Search for the cell housing the specified text and yield its [X, Y] center coordinate. 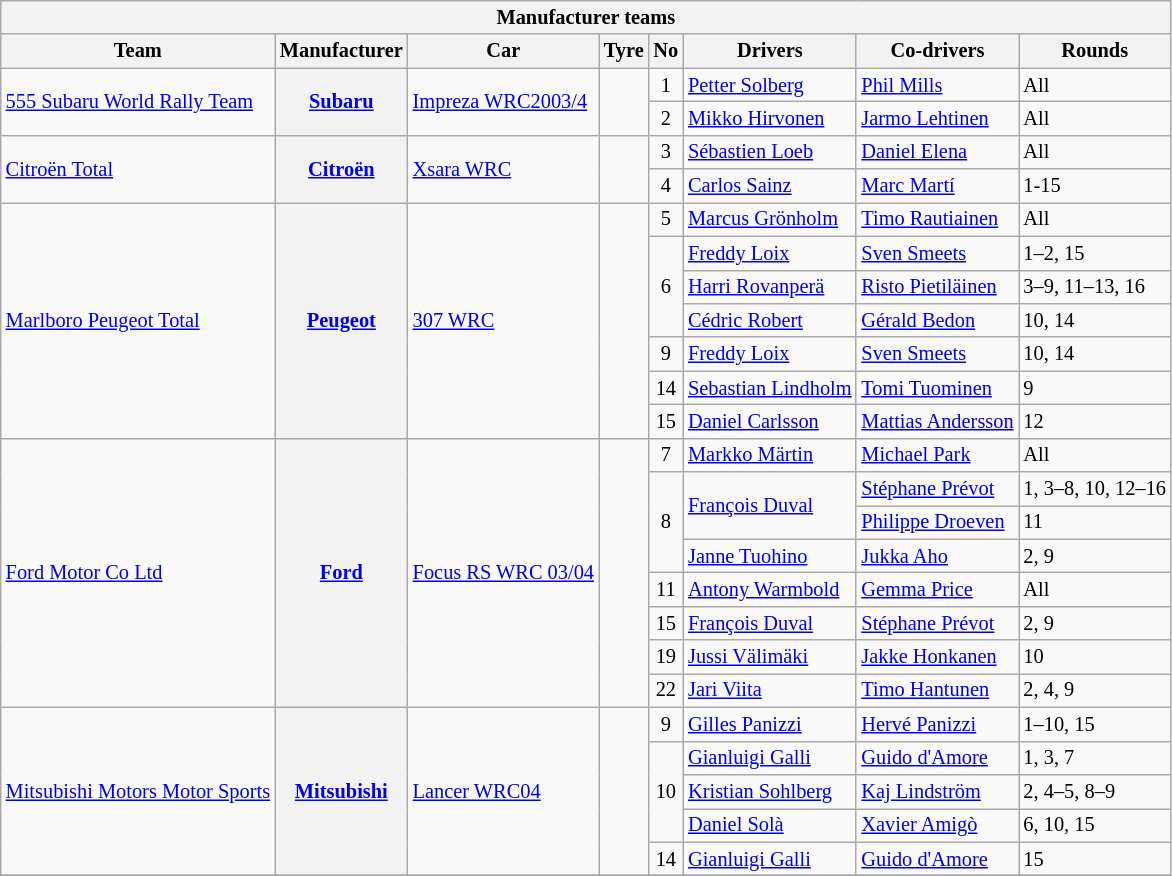
22 [666, 690]
307 WRC [504, 320]
Drivers [770, 51]
Tomi Tuominen [937, 388]
Ford Motor Co Ltd [138, 572]
Kristian Sohlberg [770, 791]
Focus RS WRC 03/04 [504, 572]
Michael Park [937, 455]
12 [1094, 421]
Sébastien Loeb [770, 152]
Kaj Lindström [937, 791]
Manufacturer teams [586, 17]
3–9, 11–13, 16 [1094, 287]
Jussi Välimäki [770, 657]
Impreza WRC2003/4 [504, 102]
Gérald Bedon [937, 320]
Subaru [342, 102]
Petter Solberg [770, 85]
Mitsubishi [342, 791]
5 [666, 219]
Hervé Panizzi [937, 724]
2 [666, 118]
1-15 [1094, 186]
Jukka Aho [937, 556]
Phil Mills [937, 85]
Rounds [1094, 51]
No [666, 51]
Xsara WRC [504, 168]
Gemma Price [937, 589]
Marlboro Peugeot Total [138, 320]
4 [666, 186]
Sebastian Lindholm [770, 388]
Daniel Carlsson [770, 421]
1, 3–8, 10, 12–16 [1094, 489]
Xavier Amigò [937, 825]
6, 10, 15 [1094, 825]
1 [666, 85]
Manufacturer [342, 51]
Car [504, 51]
8 [666, 522]
19 [666, 657]
Daniel Solà [770, 825]
Ford [342, 572]
555 Subaru World Rally Team [138, 102]
Daniel Elena [937, 152]
Team [138, 51]
Citroën Total [138, 168]
7 [666, 455]
1–10, 15 [1094, 724]
Peugeot [342, 320]
Timo Rautiainen [937, 219]
Jarmo Lehtinen [937, 118]
2, 4–5, 8–9 [1094, 791]
Risto Pietiläinen [937, 287]
Marc Martí [937, 186]
1–2, 15 [1094, 253]
6 [666, 286]
Gilles Panizzi [770, 724]
Jari Viita [770, 690]
2, 4, 9 [1094, 690]
Harri Rovanperä [770, 287]
Jakke Honkanen [937, 657]
Mikko Hirvonen [770, 118]
Philippe Droeven [937, 522]
Lancer WRC04 [504, 791]
Janne Tuohino [770, 556]
3 [666, 152]
Timo Hantunen [937, 690]
Tyre [624, 51]
Cédric Robert [770, 320]
1, 3, 7 [1094, 758]
Markko Märtin [770, 455]
Antony Warmbold [770, 589]
Mitsubishi Motors Motor Sports [138, 791]
Carlos Sainz [770, 186]
Mattias Andersson [937, 421]
Marcus Grönholm [770, 219]
Citroën [342, 168]
Co-drivers [937, 51]
